Determine the [x, y] coordinate at the center of the cell enclosing the given text.  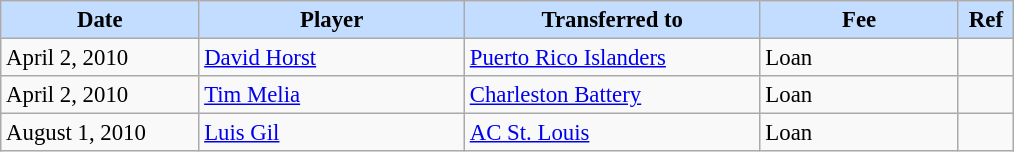
Luis Gil [332, 133]
Puerto Rico Islanders [612, 58]
Charleston Battery [612, 95]
Ref [986, 20]
Player [332, 20]
AC St. Louis [612, 133]
David Horst [332, 58]
Fee [859, 20]
Tim Melia [332, 95]
August 1, 2010 [100, 133]
Date [100, 20]
Transferred to [612, 20]
